Scan for the cell matching the given text and deliver its (X, Y) coordinate at center. 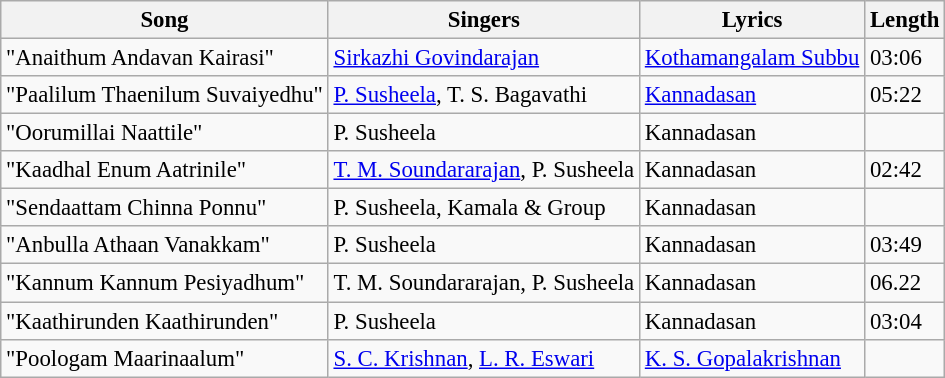
02:42 (905, 170)
Song (164, 20)
K. S. Gopalakrishnan (752, 358)
06.22 (905, 283)
"Kaadhal Enum Aatrinile" (164, 170)
"Oorumillai Naattile" (164, 133)
S. C. Krishnan, L. R. Eswari (484, 358)
03:04 (905, 321)
Length (905, 20)
P. Susheela, Kamala & Group (484, 208)
"Paalilum Thaenilum Suvaiyedhu" (164, 95)
Sirkazhi Govindarajan (484, 58)
P. Susheela, T. S. Bagavathi (484, 95)
Kothamangalam Subbu (752, 58)
"Kaathirunden Kaathirunden" (164, 321)
Lyrics (752, 20)
"Poologam Maarinaalum" (164, 358)
03:49 (905, 245)
"Kannum Kannum Pesiyadhum" (164, 283)
Singers (484, 20)
03:06 (905, 58)
"Sendaattam Chinna Ponnu" (164, 208)
"Anbulla Athaan Vanakkam" (164, 245)
05:22 (905, 95)
"Anaithum Andavan Kairasi" (164, 58)
